Provide the (x, y) coordinate of the cell's center where the given text is located.  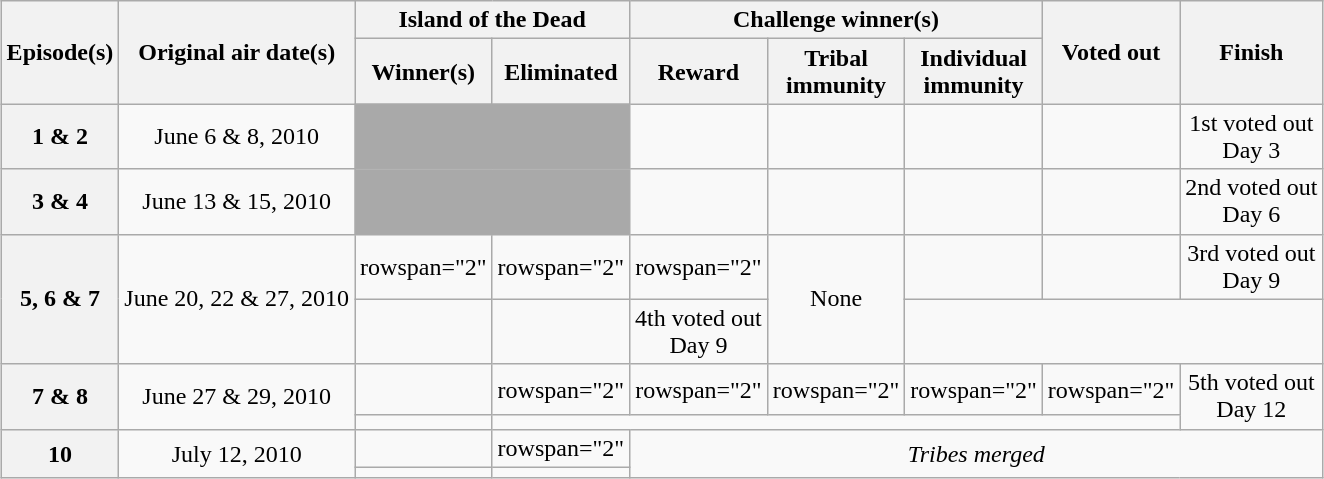
5, 6 & 7 (60, 299)
Tribalimmunity (836, 72)
5th voted outDay 12 (1252, 396)
7 & 8 (60, 396)
Island of the Dead (492, 20)
2nd voted outDay 6 (1252, 202)
Episode(s) (60, 52)
Tribes merged (976, 454)
1st voted outDay 3 (1252, 136)
Challenge winner(s) (836, 20)
4th voted outDay 9 (699, 332)
Finish (1252, 52)
Individualimmunity (974, 72)
1 & 2 (60, 136)
Original air date(s) (237, 52)
Eliminated (561, 72)
Winner(s) (424, 72)
June 6 & 8, 2010 (237, 136)
June 27 & 29, 2010 (237, 396)
3 & 4 (60, 202)
None (836, 299)
Voted out (1111, 52)
10 (60, 454)
July 12, 2010 (237, 454)
June 13 & 15, 2010 (237, 202)
June 20, 22 & 27, 2010 (237, 299)
3rd voted outDay 9 (1252, 266)
Reward (699, 72)
